From the cell containing the given text, extract its center point as (X, Y) coordinate. 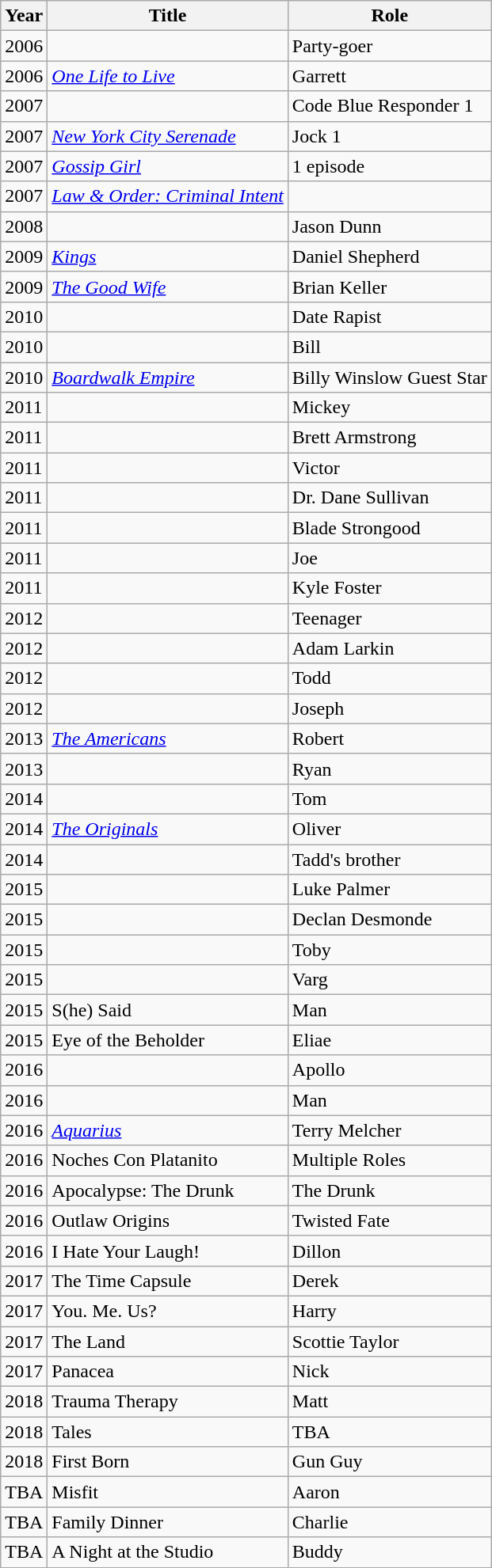
Role (390, 16)
Jock 1 (390, 136)
Brett Armstrong (390, 438)
2008 (24, 226)
You. Me. Us? (168, 1311)
Trauma Therapy (168, 1402)
Dr. Dane Sullivan (390, 498)
Teenager (390, 618)
Title (168, 16)
Eliae (390, 1040)
The Land (168, 1342)
Multiple Roles (390, 1160)
The Drunk (390, 1190)
Charlie (390, 1522)
Varg (390, 980)
Oliver (390, 829)
One Life to Live (168, 76)
Tom (390, 799)
Declan Desmonde (390, 920)
Family Dinner (168, 1522)
Party-goer (390, 46)
First Born (168, 1462)
Twisted Fate (390, 1221)
Todd (390, 678)
Garrett (390, 76)
Matt (390, 1402)
Year (24, 16)
Toby (390, 950)
Ryan (390, 769)
Tadd's brother (390, 859)
Misfit (168, 1492)
Boardwalk Empire (168, 378)
Jason Dunn (390, 226)
The Good Wife (168, 287)
Nick (390, 1372)
Law & Order: Criminal Intent (168, 196)
Gossip Girl (168, 166)
Buddy (390, 1552)
Noches Con Platanito (168, 1160)
Victor (390, 468)
Date Rapist (390, 317)
Eye of the Beholder (168, 1040)
Aaron (390, 1492)
Derek (390, 1281)
Code Blue Responder 1 (390, 106)
Blade Strongood (390, 528)
A Night at the Studio (168, 1552)
Panacea (168, 1372)
Gun Guy (390, 1462)
The Time Capsule (168, 1281)
Aquarius (168, 1130)
Bill (390, 347)
Kings (168, 256)
The Americans (168, 738)
Harry (390, 1311)
The Originals (168, 829)
Outlaw Origins (168, 1221)
Mickey (390, 408)
S(he) Said (168, 1010)
Dillon (390, 1251)
Tales (168, 1432)
Brian Keller (390, 287)
Scottie Taylor (390, 1342)
Terry Melcher (390, 1130)
Robert (390, 738)
Apollo (390, 1070)
New York City Serenade (168, 136)
Apocalypse: The Drunk (168, 1190)
Daniel Shepherd (390, 256)
Luke Palmer (390, 890)
Joe (390, 558)
Billy Winslow Guest Star (390, 378)
Joseph (390, 708)
Kyle Foster (390, 588)
Adam Larkin (390, 648)
1 episode (390, 166)
I Hate Your Laugh! (168, 1251)
